From the cell containing the given text, extract its center point as [X, Y] coordinate. 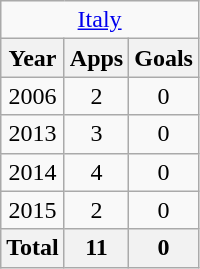
Apps [96, 58]
Goals [164, 58]
4 [96, 172]
11 [96, 248]
Year [33, 58]
2013 [33, 134]
2014 [33, 172]
Italy [100, 20]
3 [96, 134]
2006 [33, 96]
Total [33, 248]
2015 [33, 210]
